Locate the cell with the specified text and output its (X, Y) center coordinate. 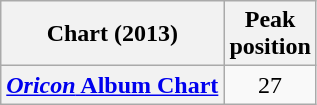
27 (270, 85)
Peakposition (270, 34)
Chart (2013) (112, 34)
Oricon Album Chart (112, 85)
